Capture the cell that displays the provided text and extract its (X, Y) central coordinate. 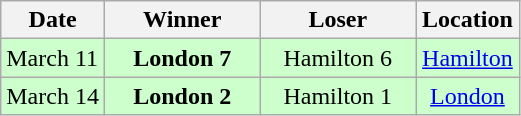
March 14 (53, 96)
Hamilton (468, 58)
London 2 (182, 96)
Date (53, 20)
London 7 (182, 58)
March 11 (53, 58)
London (468, 96)
Hamilton 6 (338, 58)
Location (468, 20)
Hamilton 1 (338, 96)
Loser (338, 20)
Winner (182, 20)
